Extract the [X, Y] coordinate from the center of the cell holding the provided text.  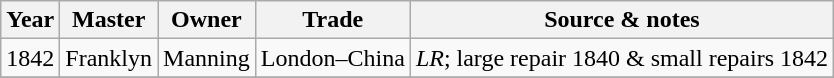
LR; large repair 1840 & small repairs 1842 [622, 58]
Master [109, 20]
London–China [332, 58]
Year [30, 20]
Owner [207, 20]
Franklyn [109, 58]
Source & notes [622, 20]
1842 [30, 58]
Manning [207, 58]
Trade [332, 20]
